Search for the cell housing the specified text and yield its (X, Y) center coordinate. 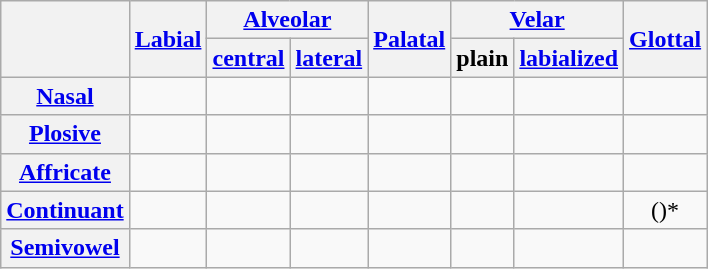
Alveolar (288, 20)
Velar (538, 20)
Palatal (410, 39)
Nasal (65, 96)
labialized (569, 58)
lateral (329, 58)
Labial (168, 39)
()* (666, 210)
Plosive (65, 134)
Glottal (666, 39)
central (248, 58)
Semivowel (65, 248)
plain (482, 58)
Continuant (65, 210)
Affricate (65, 172)
